Return the (X, Y) coordinate for the center point of the cell that contains the specified text.  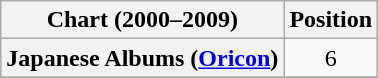
Japanese Albums (Oricon) (142, 58)
6 (331, 58)
Position (331, 20)
Chart (2000–2009) (142, 20)
